Detect which cell encompasses the target text, then output its (X, Y) center coordinate. 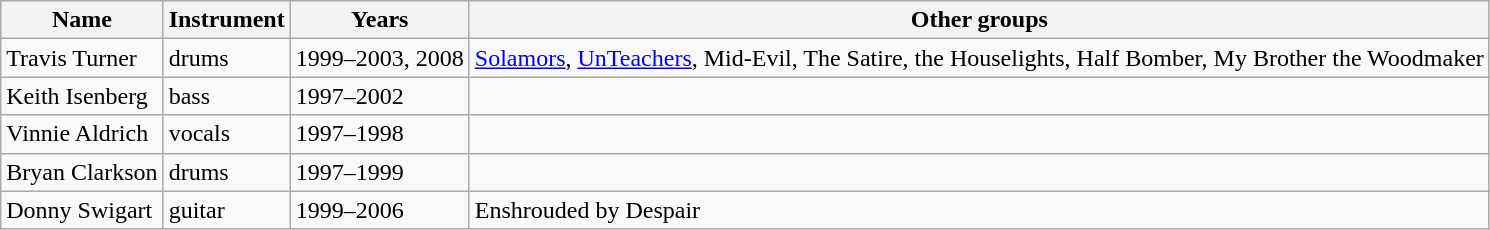
Enshrouded by Despair (979, 210)
1997–1998 (380, 134)
1997–1999 (380, 172)
Solamors, UnTeachers, Mid-Evil, The Satire, the Houselights, Half Bomber, My Brother the Woodmaker (979, 58)
Name (82, 20)
Keith Isenberg (82, 96)
Years (380, 20)
Travis Turner (82, 58)
1999–2006 (380, 210)
vocals (226, 134)
guitar (226, 210)
Bryan Clarkson (82, 172)
Other groups (979, 20)
bass (226, 96)
1997–2002 (380, 96)
Donny Swigart (82, 210)
Vinnie Aldrich (82, 134)
Instrument (226, 20)
1999–2003, 2008 (380, 58)
